Locate the cell with the specified text and output its (x, y) center coordinate. 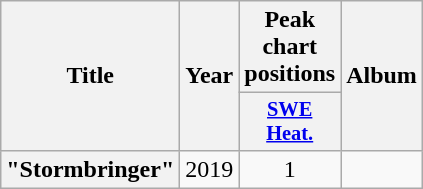
Title (90, 76)
Album (382, 76)
Peak chart positions (290, 47)
SWEHeat. (290, 122)
2019 (210, 169)
"Stormbringer" (90, 169)
1 (290, 169)
Year (210, 76)
